Identify which cell holds the provided text, then report its (x, y) central coordinate. 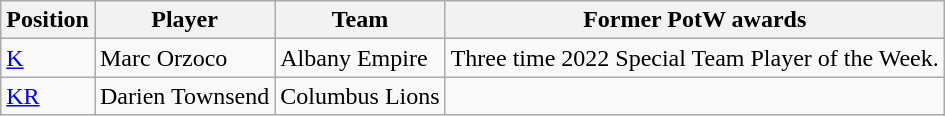
Three time 2022 Special Team Player of the Week. (694, 58)
Darien Townsend (184, 96)
Marc Orzoco (184, 58)
Position (48, 20)
K (48, 58)
Player (184, 20)
Columbus Lions (360, 96)
Team (360, 20)
Former PotW awards (694, 20)
KR (48, 96)
Albany Empire (360, 58)
